For the text-containing cell, return its midpoint in [x, y] coordinate format. 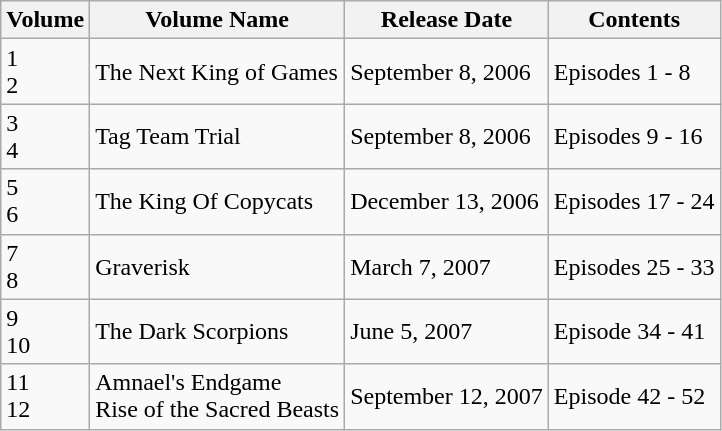
Episode 42 - 52 [634, 396]
12 [46, 72]
September 12, 2007 [447, 396]
Volume Name [218, 20]
56 [46, 202]
Episodes 17 - 24 [634, 202]
December 13, 2006 [447, 202]
Episodes 25 - 33 [634, 266]
Tag Team Trial [218, 136]
The King Of Copycats [218, 202]
Contents [634, 20]
Episodes 9 - 16 [634, 136]
The Next King of Games [218, 72]
34 [46, 136]
Volume [46, 20]
Release Date [447, 20]
Episodes 1 - 8 [634, 72]
June 5, 2007 [447, 332]
Episode 34 - 41 [634, 332]
78 [46, 266]
910 [46, 332]
1112 [46, 396]
Amnael's EndgameRise of the Sacred Beasts [218, 396]
Graverisk [218, 266]
The Dark Scorpions [218, 332]
March 7, 2007 [447, 266]
